From the cell containing the given text, extract its center point as (x, y) coordinate. 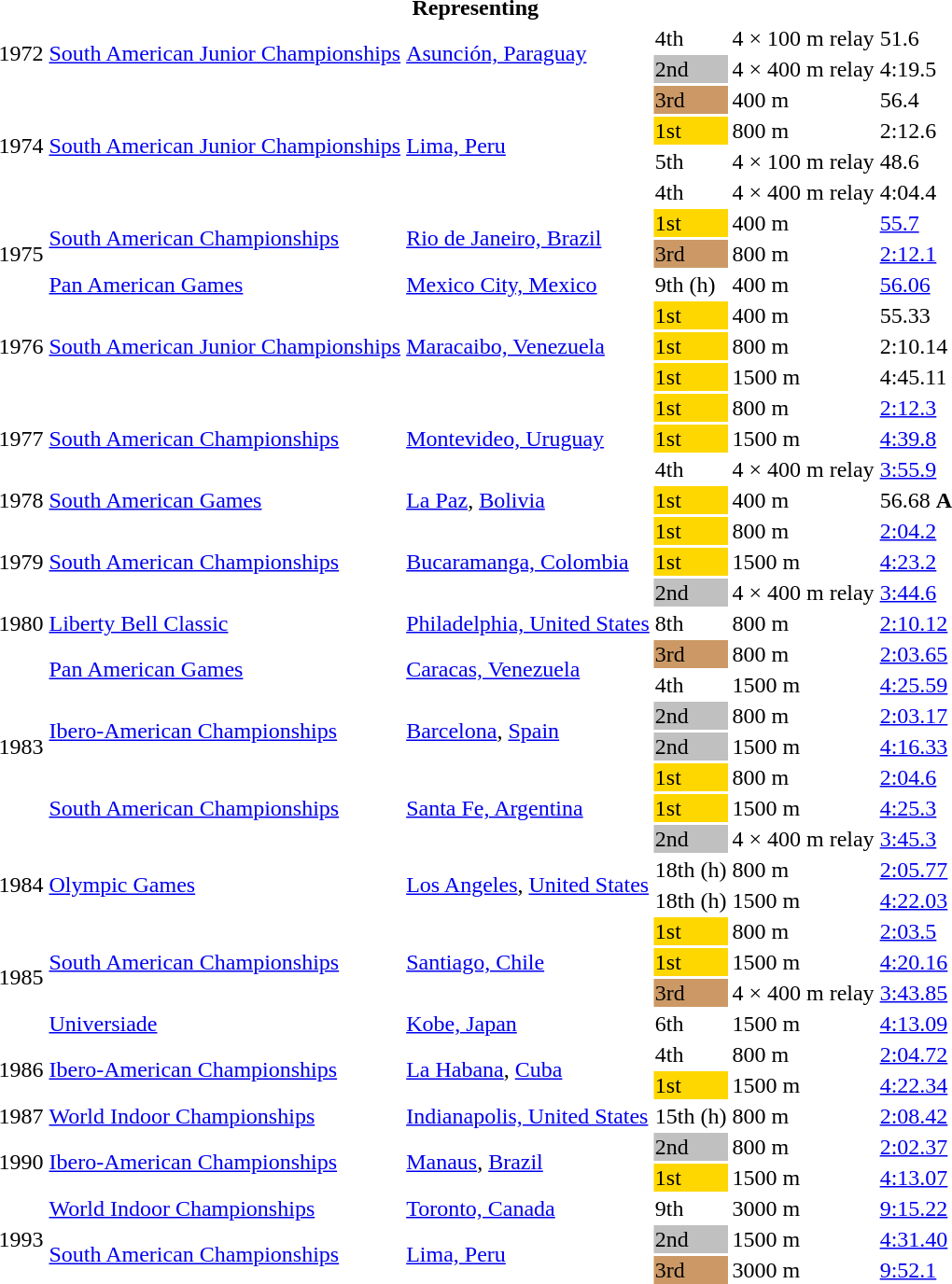
5th (691, 161)
Rio de Janeiro, Brazil (528, 239)
Bucaramanga, Colombia (528, 562)
Caracas, Venezuela (528, 670)
Liberty Bell Classic (225, 623)
Universiade (225, 1024)
Los Angeles, United States (528, 885)
Santa Fe, Argentina (528, 808)
Olympic Games (225, 885)
Philadelphia, United States (528, 623)
Indianapolis, United States (528, 1116)
La Paz, Bolivia (528, 500)
9th (691, 1208)
Toronto, Canada (528, 1208)
6th (691, 1024)
South American Games (225, 500)
15th (h) (691, 1116)
Santiago, Chile (528, 962)
Barcelona, Spain (528, 732)
Kobe, Japan (528, 1024)
8th (691, 623)
Mexico City, Mexico (528, 285)
Asunción, Paraguay (528, 54)
Manaus, Brazil (528, 1163)
La Habana, Cuba (528, 1069)
Maracaibo, Venezuela (528, 346)
9th (h) (691, 285)
Montevideo, Uruguay (528, 439)
